Return (x, y) of the center of cell containing provided text 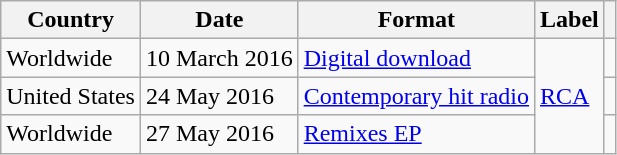
United States (71, 96)
10 March 2016 (219, 58)
RCA (570, 96)
Digital download (416, 58)
Date (219, 20)
Format (416, 20)
Remixes EP (416, 134)
Country (71, 20)
27 May 2016 (219, 134)
Label (570, 20)
24 May 2016 (219, 96)
Contemporary hit radio (416, 96)
